Pinpoint the cell where the given text exists, returning its [X, Y] midpoint coordinate. 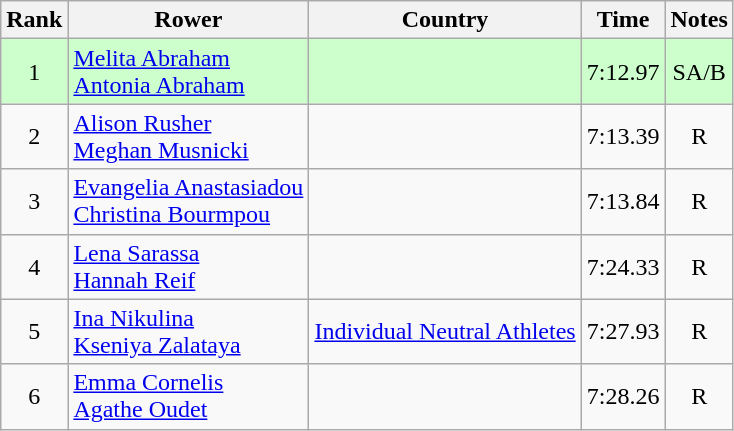
Alison RusherMeghan Musnicki [188, 136]
7:13.84 [623, 202]
7:13.39 [623, 136]
Ina NikulinaKseniya Zalataya [188, 332]
3 [34, 202]
7:27.93 [623, 332]
Melita AbrahamAntonia Abraham [188, 72]
Emma CornelisAgathe Oudet [188, 396]
Individual Neutral Athletes [445, 332]
SA/B [699, 72]
Rower [188, 20]
2 [34, 136]
4 [34, 266]
Evangelia AnastasiadouChristina Bourmpou [188, 202]
Rank [34, 20]
7:12.97 [623, 72]
Country [445, 20]
7:24.33 [623, 266]
1 [34, 72]
7:28.26 [623, 396]
5 [34, 332]
6 [34, 396]
Lena SarassaHannah Reif [188, 266]
Notes [699, 20]
Time [623, 20]
